Detect which cell encompasses the target text, then output its (x, y) center coordinate. 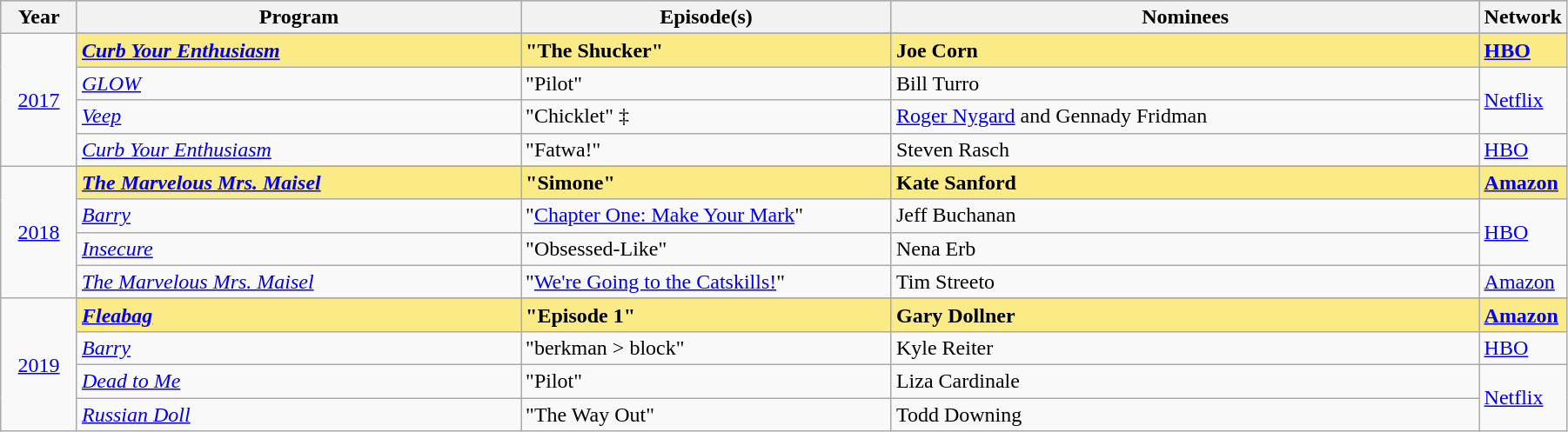
Network (1523, 17)
Nominees (1185, 17)
Joe Corn (1185, 50)
"Episode 1" (707, 315)
"Chapter One: Make Your Mark" (707, 216)
Program (298, 17)
Bill Turro (1185, 83)
Kyle Reiter (1185, 348)
"Obsessed-Like" (707, 249)
Year (39, 17)
Jeff Buchanan (1185, 216)
2019 (39, 364)
"We're Going to the Catskills!" (707, 282)
Episode(s) (707, 17)
"berkman > block" (707, 348)
Veep (298, 116)
Fleabag (298, 315)
Tim Streeto (1185, 282)
Steven Rasch (1185, 150)
"Fatwa!" (707, 150)
Kate Sanford (1185, 183)
Gary Dollner (1185, 315)
"The Way Out" (707, 415)
"Simone" (707, 183)
Nena Erb (1185, 249)
Russian Doll (298, 415)
"Chicklet" ‡ (707, 116)
Insecure (298, 249)
Liza Cardinale (1185, 381)
2018 (39, 232)
Todd Downing (1185, 415)
"The Shucker" (707, 50)
Roger Nygard and Gennady Fridman (1185, 116)
2017 (39, 100)
Dead to Me (298, 381)
GLOW (298, 83)
